Identify which cell holds the provided text, then report its [X, Y] central coordinate. 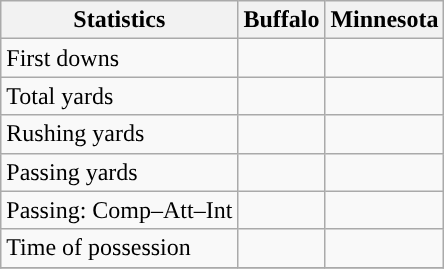
Minnesota [384, 20]
Passing: Comp–Att–Int [120, 210]
Statistics [120, 20]
Buffalo [282, 20]
Rushing yards [120, 134]
Time of possession [120, 248]
Total yards [120, 96]
First downs [120, 58]
Passing yards [120, 172]
